Search for the cell housing the specified text and yield its (x, y) center coordinate. 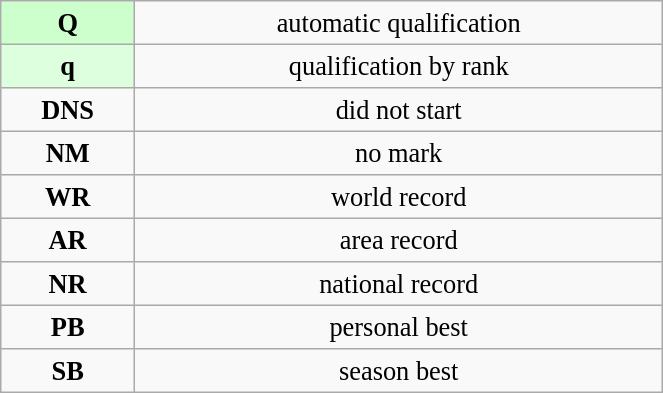
NR (68, 284)
DNS (68, 109)
automatic qualification (399, 22)
did not start (399, 109)
AR (68, 240)
Q (68, 22)
NM (68, 153)
area record (399, 240)
SB (68, 371)
personal best (399, 327)
qualification by rank (399, 66)
national record (399, 284)
no mark (399, 153)
world record (399, 197)
PB (68, 327)
q (68, 66)
season best (399, 371)
WR (68, 197)
